Pinpoint the cell where the given text exists, returning its [x, y] midpoint coordinate. 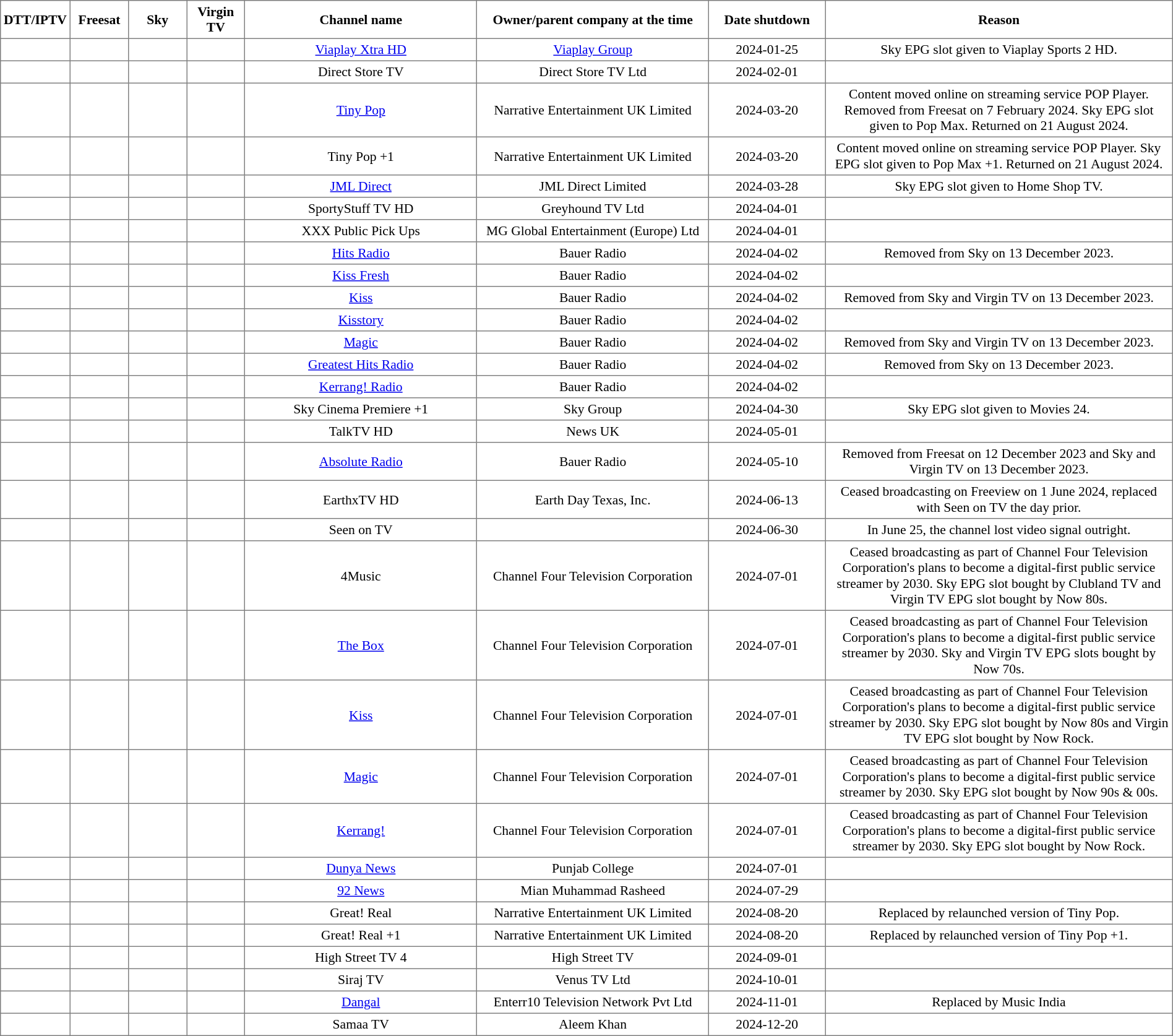
Greatest Hits Radio [361, 365]
2024-11-01 [767, 1002]
High Street TV [593, 957]
Absolute Radio [361, 462]
TalkTV HD [361, 431]
Great! Real +1 [361, 935]
Aleem Khan [593, 1024]
Removed from Freesat on 12 December 2023 and Sky and Virgin TV on 13 December 2023. [999, 462]
2024-10-01 [767, 980]
Sky Cinema Premiere +1 [361, 409]
2024-07-29 [767, 891]
Viaplay Xtra HD [361, 50]
Freesat [99, 20]
Dangal [361, 1002]
In June 25, the channel lost video signal outright. [999, 530]
Punjab College [593, 868]
2024-09-01 [767, 957]
EarthxTV HD [361, 499]
DTT/IPTV [35, 20]
92 News [361, 891]
Virgin TV [216, 20]
Ceased broadcasting on Freeview on 1 June 2024, replaced with Seen on TV the day prior. [999, 499]
Greyhound TV Ltd [593, 209]
Enterr10 Television Network Pvt Ltd [593, 1002]
2024-01-25 [767, 50]
Replaced by relaunched version of Tiny Pop. [999, 913]
Replaced by Music India [999, 1002]
2024-05-10 [767, 462]
Sky EPG slot given to Home Shop TV. [999, 186]
News UK [593, 431]
SportyStuff TV HD [361, 209]
XXX Public Pick Ups [361, 231]
Sky EPG slot given to Movies 24. [999, 409]
2024-06-30 [767, 530]
Mian Muhammad Rasheed [593, 891]
JML Direct Limited [593, 186]
Direct Store TV Ltd [593, 72]
Replaced by relaunched version of Tiny Pop +1. [999, 935]
JML Direct [361, 186]
Venus TV Ltd [593, 980]
Great! Real [361, 913]
2024-05-01 [767, 431]
Kerrang! [361, 831]
MG Global Entertainment (Europe) Ltd [593, 231]
2024-12-20 [767, 1024]
2024-03-28 [767, 186]
Owner/parent company at the time [593, 20]
Content moved online on streaming service POP Player. Sky EPG slot given to Pop Max +1. Returned on 21 August 2024. [999, 156]
High Street TV 4 [361, 957]
Kisstory [361, 320]
Sky Group [593, 409]
The Box [361, 645]
4Music [361, 576]
Hits Radio [361, 253]
Seen on TV [361, 530]
Earth Day Texas, Inc. [593, 499]
2024-02-01 [767, 72]
2024-06-13 [767, 499]
Reason [999, 20]
Viaplay Group [593, 50]
Direct Store TV [361, 72]
Kiss Fresh [361, 275]
Tiny Pop +1 [361, 156]
Channel name [361, 20]
Sky EPG slot given to Viaplay Sports 2 HD. [999, 50]
Siraj TV [361, 980]
2024-04-30 [767, 409]
Date shutdown [767, 20]
Tiny Pop [361, 110]
Samaa TV [361, 1024]
Dunya News [361, 868]
Kerrang! Radio [361, 387]
Sky [158, 20]
